Extract the (x, y) coordinate from the center of the cell holding the provided text.  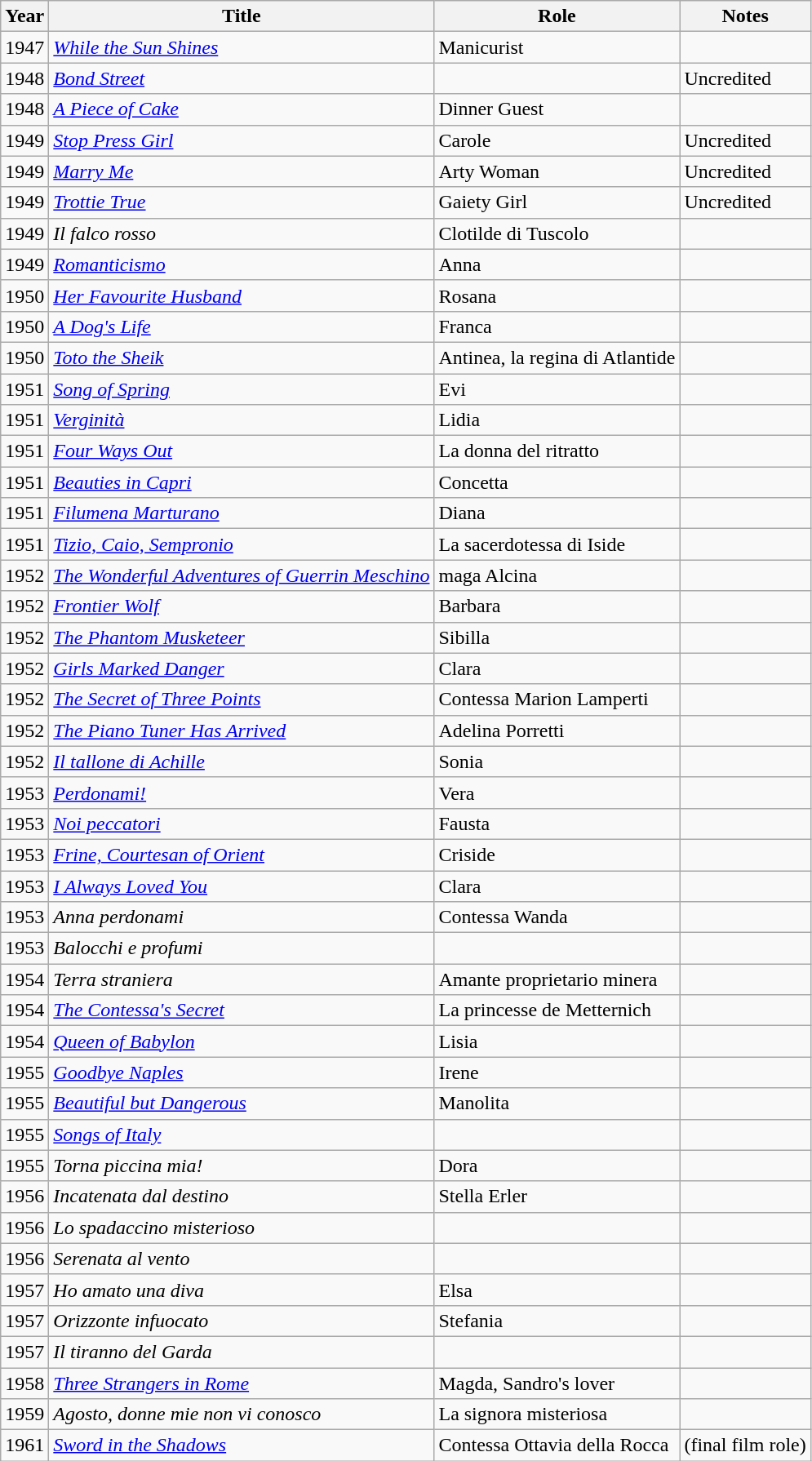
Irene (557, 1072)
Il tiranno del Garda (242, 1352)
Anna perdonami (242, 917)
Gaiety Girl (557, 202)
The Secret of Three Points (242, 699)
Role (557, 16)
Franca (557, 326)
Perdonami! (242, 793)
A Dog's Life (242, 326)
1958 (24, 1383)
1947 (24, 47)
Verginità (242, 420)
Arty Woman (557, 171)
The Contessa's Secret (242, 1010)
Stella Erler (557, 1197)
Concetta (557, 482)
Frontier Wolf (242, 606)
The Piano Tuner Has Arrived (242, 730)
Lisia (557, 1041)
While the Sun Shines (242, 47)
Antinea, la regina di Atlantide (557, 357)
Filumena Marturano (242, 513)
Evi (557, 389)
Clotilde di Tuscolo (557, 233)
Elsa (557, 1290)
Il tallone di Achille (242, 762)
Serenata al vento (242, 1259)
Criside (557, 855)
1959 (24, 1414)
A Piece of Cake (242, 109)
Notes (745, 16)
Manolita (557, 1104)
La signora misteriosa (557, 1414)
La sacerdotessa di Iside (557, 544)
Toto the Sheik (242, 357)
Three Strangers in Rome (242, 1383)
Barbara (557, 606)
Trottie True (242, 202)
I Always Loved You (242, 886)
Stop Press Girl (242, 140)
Her Favourite Husband (242, 295)
Bond Street (242, 78)
1961 (24, 1445)
Marry Me (242, 171)
The Phantom Musketeer (242, 637)
Dora (557, 1166)
Frine, Courtesan of Orient (242, 855)
Contessa Wanda (557, 917)
Agosto, donne mie non vi conosco (242, 1414)
Balocchi e profumi (242, 948)
Dinner Guest (557, 109)
Il falco rosso (242, 233)
Torna piccina mia! (242, 1166)
Sibilla (557, 637)
Romanticismo (242, 264)
Sonia (557, 762)
La princesse de Metternich (557, 1010)
Terra straniera (242, 979)
Four Ways Out (242, 451)
Contessa Marion Lamperti (557, 699)
Song of Spring (242, 389)
maga Alcina (557, 575)
Incatenata dal destino (242, 1197)
Lidia (557, 420)
Beauties in Capri (242, 482)
Adelina Porretti (557, 730)
Title (242, 16)
Ho amato una diva (242, 1290)
Magda, Sandro's lover (557, 1383)
Anna (557, 264)
Carole (557, 140)
Contessa Ottavia della Rocca (557, 1445)
Girls Marked Danger (242, 668)
Amante proprietario minera (557, 979)
Noi peccatori (242, 824)
Goodbye Naples (242, 1072)
(final film role) (745, 1445)
Vera (557, 793)
Manicurist (557, 47)
Diana (557, 513)
Sword in the Shadows (242, 1445)
Beautiful but Dangerous (242, 1104)
Tizio, Caio, Sempronio (242, 544)
Stefania (557, 1321)
The Wonderful Adventures of Guerrin Meschino (242, 575)
Year (24, 16)
Queen of Babylon (242, 1041)
Orizzonte infuocato (242, 1321)
La donna del ritratto (557, 451)
Fausta (557, 824)
Lo spadaccino misterioso (242, 1228)
Rosana (557, 295)
Songs of Italy (242, 1135)
